Find where the given text appears and provide that cell's center as (X, Y) coordinate. 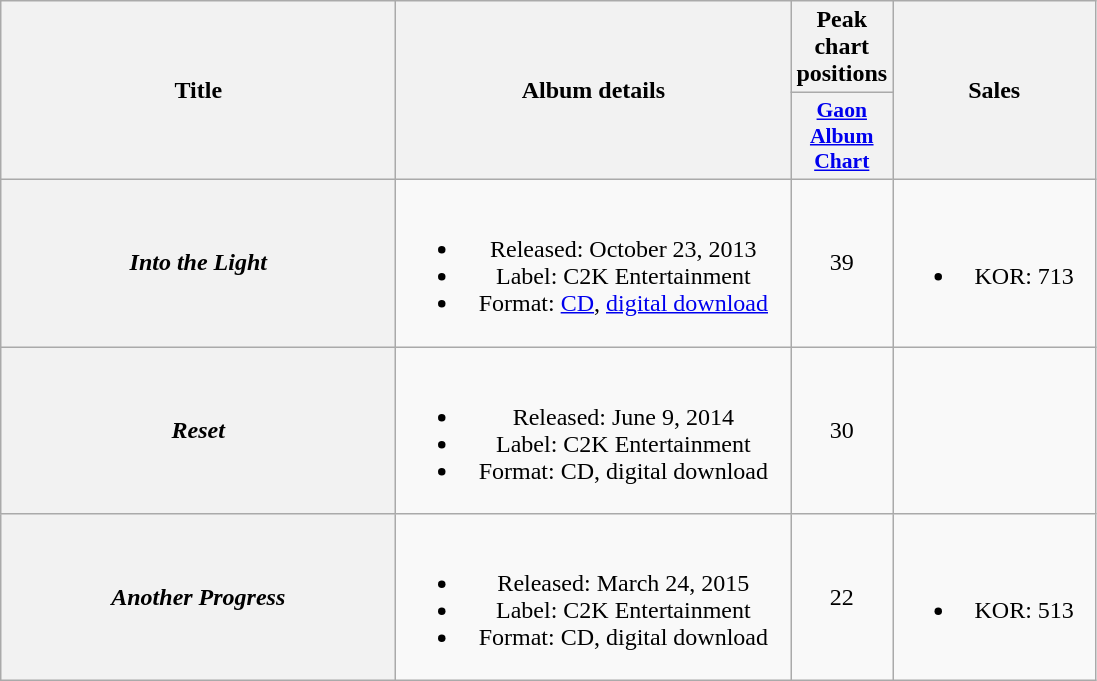
Gaon Album Chart (842, 136)
Peak chart positions (842, 47)
Title (198, 90)
Released: March 24, 2015Label: C2K EntertainmentFormat: CD, digital download (594, 598)
Sales (994, 90)
Into the Light (198, 262)
30 (842, 430)
KOR: 713 (994, 262)
Album details (594, 90)
KOR: 513 (994, 598)
Another Progress (198, 598)
22 (842, 598)
Released: June 9, 2014Label: C2K EntertainmentFormat: CD, digital download (594, 430)
Released: October 23, 2013Label: C2K EntertainmentFormat: CD, digital download (594, 262)
Reset (198, 430)
39 (842, 262)
